Output the (x, y) coordinate of the center of the cell containing the given text.  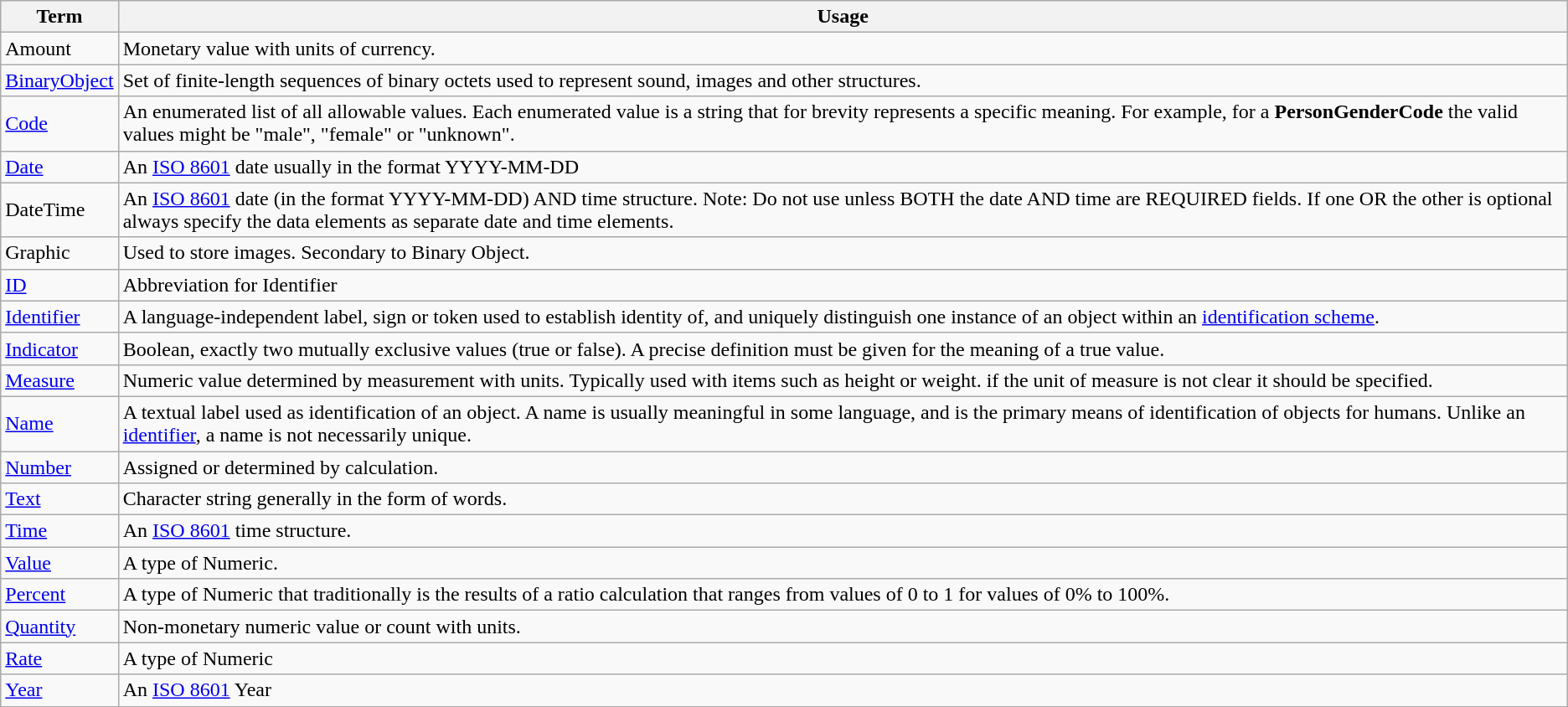
ID (59, 285)
Indicator (59, 348)
Usage (843, 17)
An ISO 8601 Year (843, 690)
Identifier (59, 317)
Used to store images. Secondary to Binary Object. (843, 253)
Date (59, 167)
Code (59, 124)
Name (59, 424)
Assigned or determined by calculation. (843, 467)
Text (59, 499)
Quantity (59, 627)
Set of finite-length sequences of binary octets used to represent sound, images and other structures. (843, 80)
Time (59, 531)
An ISO 8601 date usually in the format YYYY-MM-DD (843, 167)
A type of Numeric (843, 658)
Abbreviation for Identifier (843, 285)
Year (59, 690)
Graphic (59, 253)
Percent (59, 595)
A type of Numeric that traditionally is the results of a ratio calculation that ranges from values of 0 to 1 for values of 0% to 100%. (843, 595)
Rate (59, 658)
Measure (59, 380)
DateTime (59, 209)
Amount (59, 49)
BinaryObject (59, 80)
Value (59, 563)
An ISO 8601 time structure. (843, 531)
Non-monetary numeric value or count with units. (843, 627)
Term (59, 17)
Number (59, 467)
Monetary value with units of currency. (843, 49)
Character string generally in the form of words. (843, 499)
Boolean, exactly two mutually exclusive values (true or false). A precise definition must be given for the meaning of a true value. (843, 348)
A type of Numeric. (843, 563)
